Return (x, y) of the center of cell containing provided text 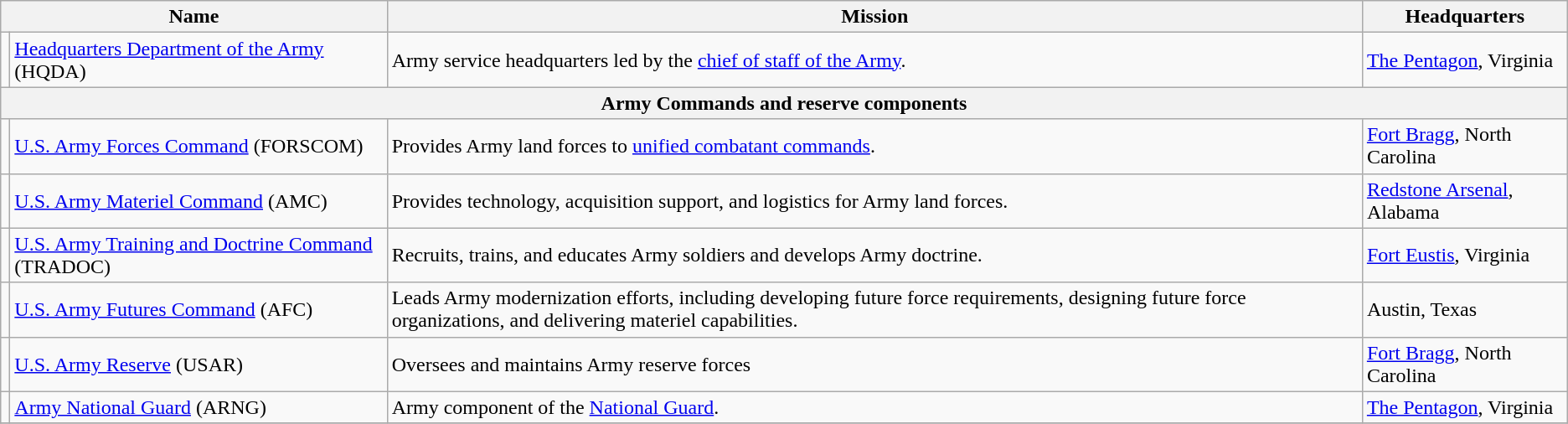
Army component of the National Guard. (874, 407)
Oversees and maintains Army reserve forces (874, 364)
Redstone Arsenal, Alabama (1464, 201)
Army Commands and reserve components (784, 103)
Austin, Texas (1464, 310)
Headquarters (1464, 17)
U.S. Army Futures Command (AFC) (199, 310)
U.S. Army Reserve (USAR) (199, 364)
Name (194, 17)
Army National Guard (ARNG) (199, 407)
Headquarters Department of the Army (HQDA) (199, 60)
Provides Army land forces to unified combatant commands. (874, 146)
Recruits, trains, and educates Army soldiers and develops Army doctrine. (874, 255)
Army service headquarters led by the chief of staff of the Army. (874, 60)
U.S. Army Forces Command (FORSCOM) (199, 146)
Fort Eustis, Virginia (1464, 255)
Mission (874, 17)
U.S. Army Training and Doctrine Command (TRADOC) (199, 255)
U.S. Army Materiel Command (AMC) (199, 201)
Provides technology, acquisition support, and logistics for Army land forces. (874, 201)
